From the cell containing the given text, extract its center point as (X, Y) coordinate. 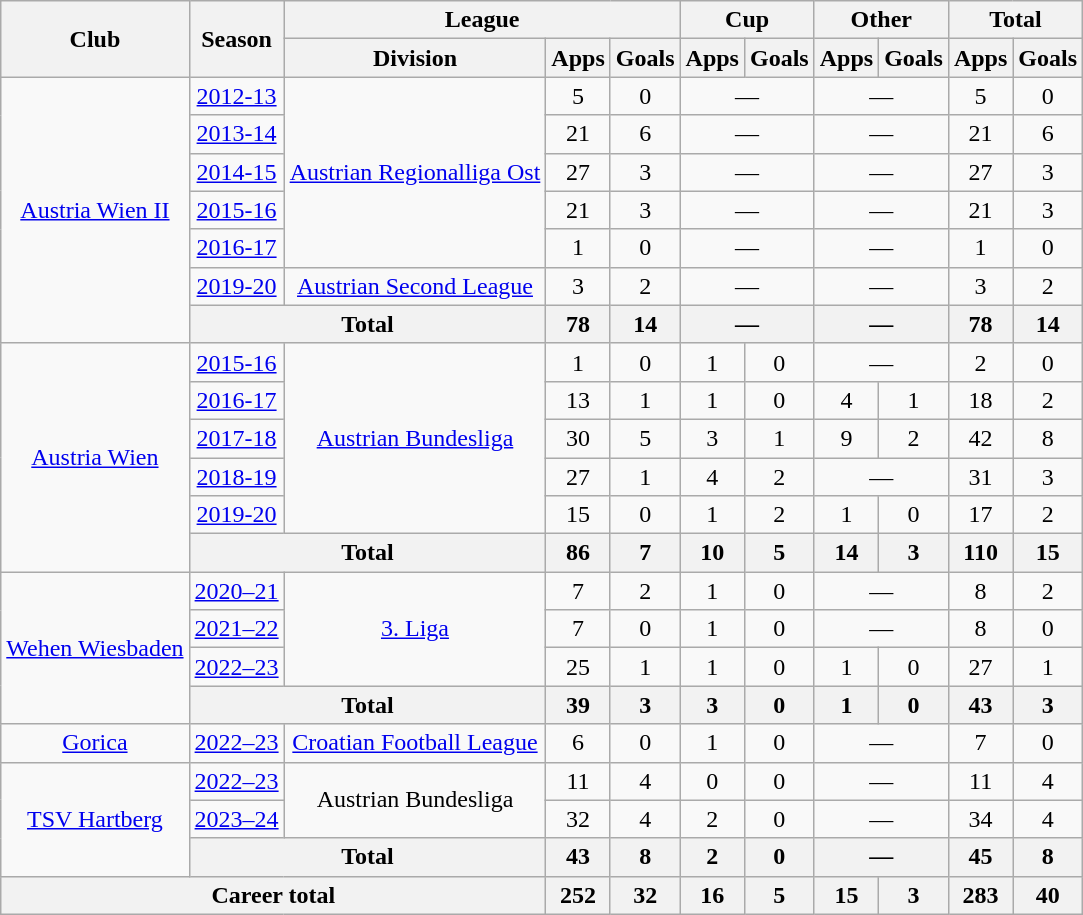
2013-14 (236, 134)
League (482, 20)
Wehen Wiesbaden (95, 648)
2023–24 (236, 819)
25 (578, 667)
Austrian Second League (415, 286)
2021–22 (236, 629)
3. Liga (415, 629)
2020–21 (236, 591)
40 (1048, 895)
Club (95, 39)
2012-13 (236, 96)
45 (980, 857)
Austria Wien II (95, 210)
Austria Wien (95, 457)
Gorica (95, 743)
2018-19 (236, 477)
283 (980, 895)
Career total (274, 895)
9 (846, 438)
2014-15 (236, 172)
Season (236, 39)
42 (980, 438)
252 (578, 895)
34 (980, 819)
17 (980, 515)
Division (415, 58)
Austrian Regionalliga Ost (415, 172)
30 (578, 438)
18 (980, 400)
16 (712, 895)
31 (980, 477)
2017-18 (236, 438)
TSV Hartberg (95, 819)
Cup (747, 20)
13 (578, 400)
110 (980, 553)
10 (712, 553)
Other (881, 20)
86 (578, 553)
39 (578, 705)
Croatian Football League (415, 743)
